Determine the [X, Y] coordinate at the center of the cell enclosing the given text.  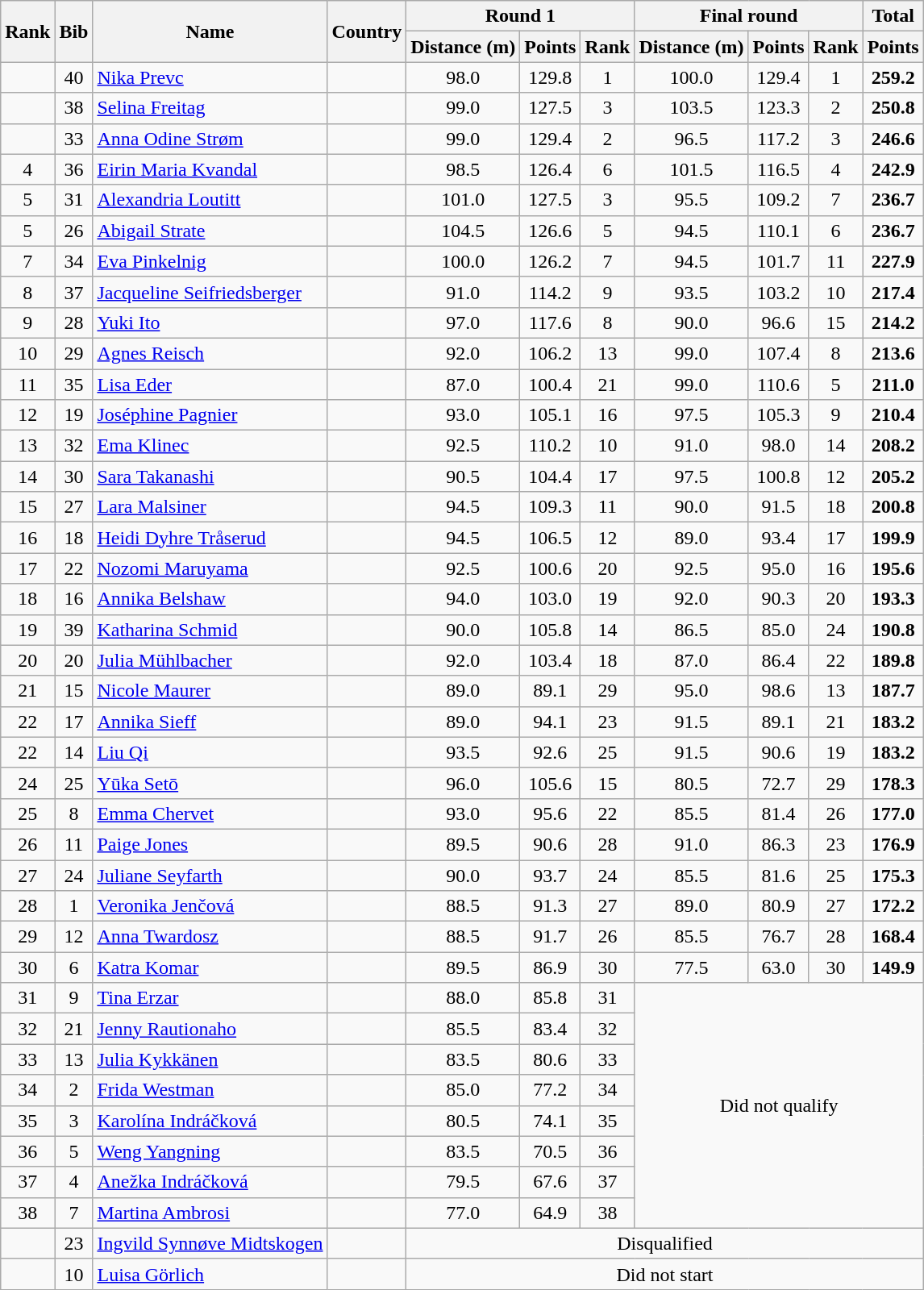
123.3 [779, 108]
195.6 [893, 568]
Sara Takanashi [210, 476]
176.9 [893, 844]
Yuki Ito [210, 322]
40 [74, 77]
Nika Prevc [210, 77]
Julia Kykkänen [210, 1059]
Nozomi Maruyama [210, 568]
63.0 [779, 967]
Anna Twardosz [210, 937]
Veronika Jenčová [210, 906]
101.5 [692, 169]
Frida Westman [210, 1090]
193.3 [893, 599]
Jacqueline Seifriedsberger [210, 292]
242.9 [893, 169]
67.6 [550, 1182]
88.0 [463, 998]
107.4 [779, 353]
103.0 [550, 599]
Country [367, 31]
Eirin Maria Kvandal [210, 169]
Weng Yangning [210, 1151]
86.3 [779, 844]
109.2 [779, 200]
Final round [748, 16]
187.7 [893, 691]
Eva Pinkelnig [210, 261]
106.5 [550, 538]
98.6 [779, 691]
105.1 [550, 415]
Lisa Eder [210, 385]
Joséphine Pagnier [210, 415]
96.0 [463, 783]
213.6 [893, 353]
110.6 [779, 385]
129.8 [550, 77]
105.6 [550, 783]
114.2 [550, 292]
190.8 [893, 630]
80.6 [550, 1059]
Emma Chervet [210, 814]
95.5 [692, 200]
85.8 [550, 998]
Julia Mühlbacher [210, 660]
Bib [74, 31]
211.0 [893, 385]
39 [74, 630]
Anežka Indráčková [210, 1182]
178.3 [893, 783]
100.8 [779, 476]
Katra Komar [210, 967]
Nicole Maurer [210, 691]
91.3 [550, 906]
205.2 [893, 476]
86.5 [692, 630]
81.4 [779, 814]
86.4 [779, 660]
Did not qualify [779, 1105]
Round 1 [521, 16]
104.5 [463, 231]
105.8 [550, 630]
199.9 [893, 538]
200.8 [893, 507]
210.4 [893, 415]
Name [210, 31]
Alexandria Loutitt [210, 200]
Karolína Indráčková [210, 1121]
77.2 [550, 1090]
Heidi Dyhre Tråserud [210, 538]
110.2 [550, 446]
126.4 [550, 169]
259.2 [893, 77]
74.1 [550, 1121]
116.5 [779, 169]
168.4 [893, 937]
Did not start [664, 1274]
126.6 [550, 231]
Yūka Setō [210, 783]
91.7 [550, 937]
100.6 [550, 568]
Disqualified [664, 1243]
94.1 [550, 722]
77.0 [463, 1213]
Paige Jones [210, 844]
126.2 [550, 261]
96.5 [692, 139]
117.6 [550, 322]
80.9 [779, 906]
97.0 [463, 322]
86.9 [550, 967]
93.7 [550, 875]
105.3 [779, 415]
Luisa Görlich [210, 1274]
Anna Odine Strøm [210, 139]
117.2 [779, 139]
90.3 [779, 599]
Annika Belshaw [210, 599]
106.2 [550, 353]
98.5 [463, 169]
189.8 [893, 660]
92.6 [550, 752]
Lara Malsiner [210, 507]
110.1 [779, 231]
Ema Klinec [210, 446]
95.6 [550, 814]
Jenny Rautionaho [210, 1029]
64.9 [550, 1213]
Selina Freitag [210, 108]
96.6 [779, 322]
103.4 [550, 660]
104.4 [550, 476]
Annika Sieff [210, 722]
103.2 [779, 292]
208.2 [893, 446]
217.4 [893, 292]
Katharina Schmid [210, 630]
101.0 [463, 200]
109.3 [550, 507]
Agnes Reisch [210, 353]
172.2 [893, 906]
214.2 [893, 322]
Juliane Seyfarth [210, 875]
70.5 [550, 1151]
81.6 [779, 875]
77.5 [692, 967]
Martina Ambrosi [210, 1213]
83.4 [550, 1029]
177.0 [893, 814]
246.6 [893, 139]
250.8 [893, 108]
72.7 [779, 783]
94.0 [463, 599]
76.7 [779, 937]
Liu Qi [210, 752]
Ingvild Synnøve Midtskogen [210, 1243]
149.9 [893, 967]
100.4 [550, 385]
79.5 [463, 1182]
175.3 [893, 875]
103.5 [692, 108]
90.5 [463, 476]
Total [893, 16]
227.9 [893, 261]
101.7 [779, 261]
93.4 [779, 538]
Tina Erzar [210, 998]
Abigail Strate [210, 231]
